Return the [x, y] coordinate for the center point of the cell that contains the specified text.  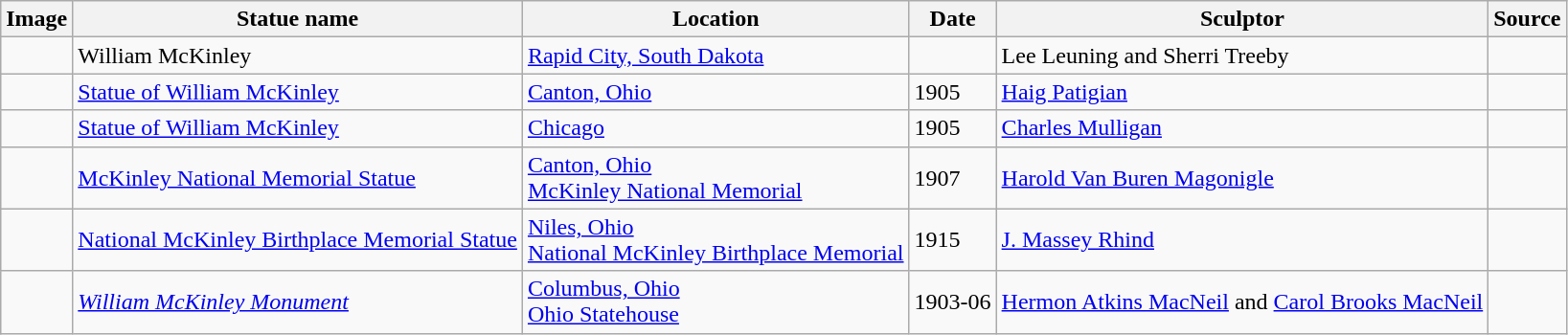
Charles Mulligan [1242, 128]
Hermon Atkins MacNeil and Carol Brooks MacNeil [1242, 302]
Sculptor [1242, 19]
William McKinley Monument [298, 302]
1903-06 [952, 302]
Chicago [716, 128]
William McKinley [298, 56]
Harold Van Buren Magonigle [1242, 178]
Canton, Ohio [716, 92]
1907 [952, 178]
Haig Patigian [1242, 92]
National McKinley Birthplace Memorial Statue [298, 239]
Lee Leuning and Sherri Treeby [1242, 56]
McKinley National Memorial Statue [298, 178]
J. Massey Rhind [1242, 239]
Location [716, 19]
Date [952, 19]
Columbus, OhioOhio Statehouse [716, 302]
Niles, OhioNational McKinley Birthplace Memorial [716, 239]
Statue name [298, 19]
Canton, OhioMcKinley National Memorial [716, 178]
Source [1527, 19]
Image [36, 19]
Rapid City, South Dakota [716, 56]
1915 [952, 239]
